For the text-containing cell, return its midpoint in [X, Y] coordinate format. 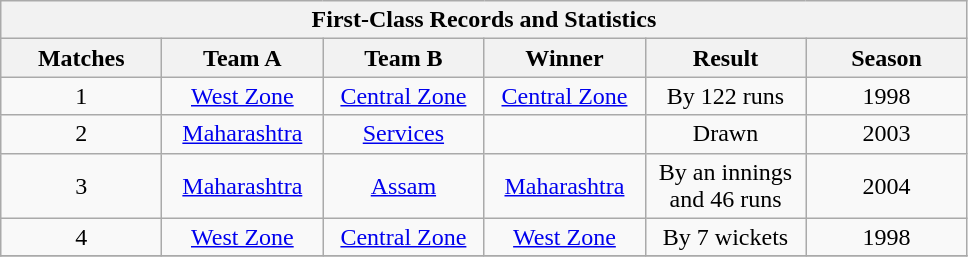
Season [886, 58]
Assam [404, 186]
First-Class Records and Statistics [484, 20]
Team A [242, 58]
Team B [404, 58]
1 [82, 96]
Matches [82, 58]
3 [82, 186]
Drawn [726, 134]
2003 [886, 134]
Services [404, 134]
Winner [564, 58]
4 [82, 237]
By 7 wickets [726, 237]
Result [726, 58]
By 122 runs [726, 96]
2 [82, 134]
By an innings and 46 runs [726, 186]
2004 [886, 186]
